Scan for the cell matching the given text and deliver its (x, y) coordinate at center. 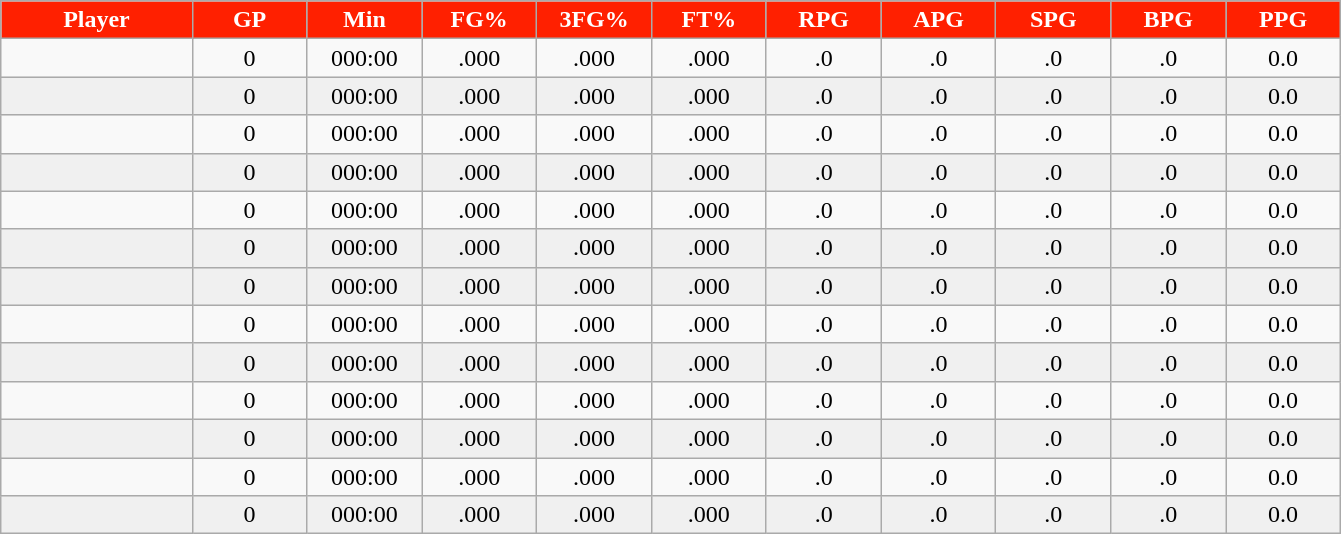
Player (96, 20)
Min (364, 20)
APG (938, 20)
PPG (1284, 20)
BPG (1168, 20)
RPG (824, 20)
FG% (480, 20)
GP (250, 20)
SPG (1054, 20)
3FG% (594, 20)
FT% (708, 20)
